Detect which cell encompasses the target text, then output its [X, Y] center coordinate. 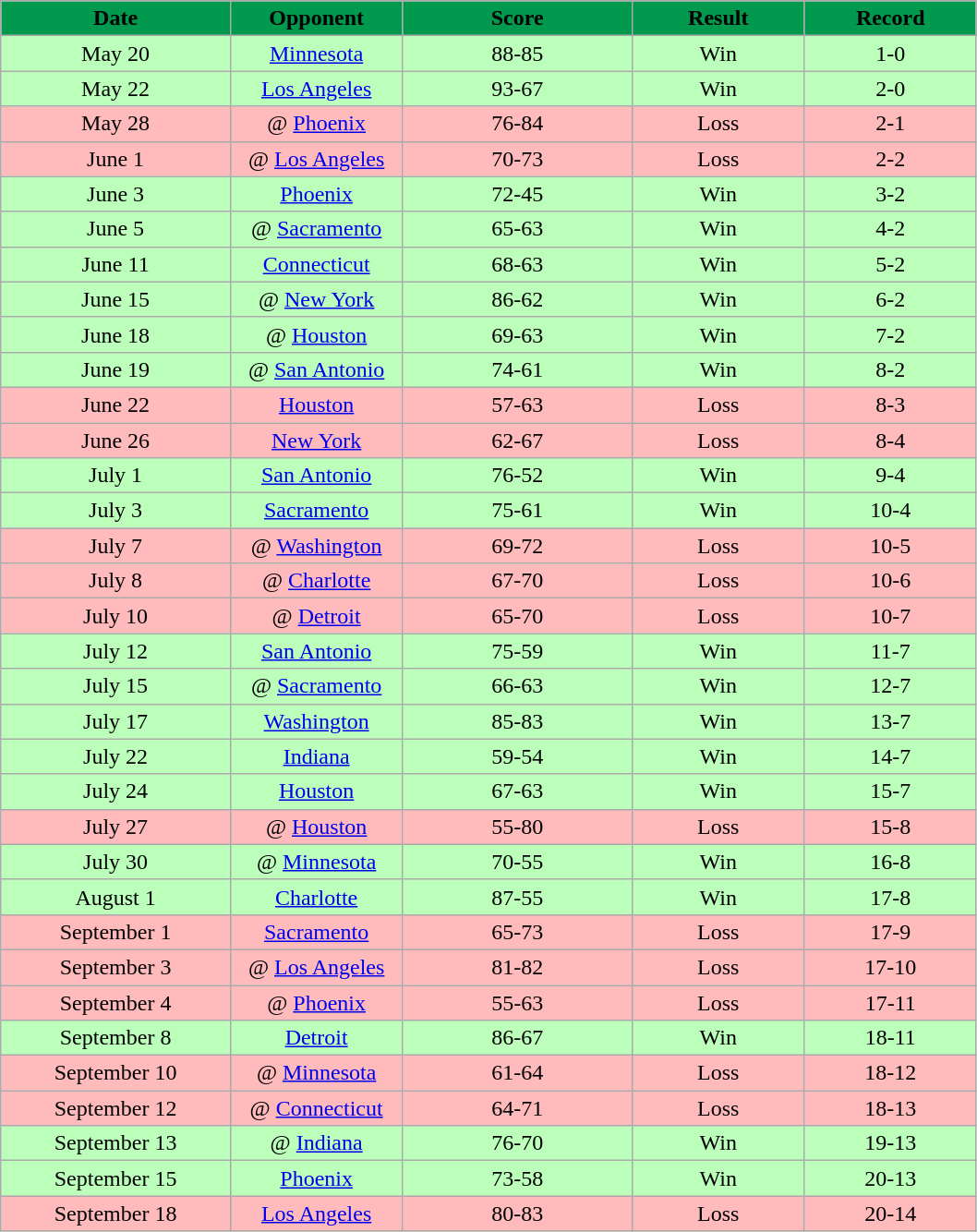
July 12 [116, 651]
65-73 [517, 932]
May 20 [116, 54]
85-83 [517, 721]
64-71 [517, 1108]
July 22 [116, 756]
September 15 [116, 1178]
@ Charlotte [316, 581]
June 5 [116, 229]
76-70 [517, 1143]
75-59 [517, 651]
18-13 [890, 1108]
New York [316, 441]
Minnesota [316, 54]
Indiana [316, 756]
15-8 [890, 827]
July 30 [116, 862]
2-2 [890, 159]
10-7 [890, 616]
65-70 [517, 616]
67-70 [517, 581]
July 8 [116, 581]
July 24 [116, 791]
1-0 [890, 54]
Connecticut [316, 264]
61-64 [517, 1073]
73-58 [517, 1178]
Charlotte [316, 897]
7-2 [890, 334]
17-10 [890, 967]
Record [890, 18]
June 26 [116, 441]
88-85 [517, 54]
Score [517, 18]
74-61 [517, 369]
10-6 [890, 581]
86-62 [517, 299]
19-13 [890, 1143]
July 17 [116, 721]
76-84 [517, 124]
81-82 [517, 967]
@ New York [316, 299]
3-2 [890, 194]
@ San Antonio [316, 369]
5-2 [890, 264]
September 18 [116, 1214]
September 10 [116, 1073]
@ Indiana [316, 1143]
72-45 [517, 194]
16-8 [890, 862]
8-3 [890, 405]
June 3 [116, 194]
87-55 [517, 897]
September 4 [116, 1002]
6-2 [890, 299]
20-13 [890, 1178]
55-63 [517, 1002]
70-55 [517, 862]
September 3 [116, 967]
13-7 [890, 721]
67-63 [517, 791]
May 22 [116, 89]
Opponent [316, 18]
59-54 [517, 756]
12-7 [890, 686]
18-11 [890, 1038]
September 1 [116, 932]
June 18 [116, 334]
69-63 [517, 334]
15-7 [890, 791]
65-63 [517, 229]
68-63 [517, 264]
July 1 [116, 476]
@ Washington [316, 546]
80-83 [517, 1214]
9-4 [890, 476]
Result [718, 18]
66-63 [517, 686]
July 15 [116, 686]
Date [116, 18]
June 11 [116, 264]
September 8 [116, 1038]
55-80 [517, 827]
2-0 [890, 89]
4-2 [890, 229]
70-73 [517, 159]
10-5 [890, 546]
8-4 [890, 441]
20-14 [890, 1214]
17-11 [890, 1002]
10-4 [890, 511]
93-67 [517, 89]
8-2 [890, 369]
@ Connecticut [316, 1108]
69-72 [517, 546]
Detroit [316, 1038]
86-67 [517, 1038]
Washington [316, 721]
June 19 [116, 369]
September 13 [116, 1143]
76-52 [517, 476]
17-8 [890, 897]
June 1 [116, 159]
May 28 [116, 124]
June 22 [116, 405]
11-7 [890, 651]
57-63 [517, 405]
June 15 [116, 299]
@ Detroit [316, 616]
September 12 [116, 1108]
July 27 [116, 827]
75-61 [517, 511]
62-67 [517, 441]
17-9 [890, 932]
July 3 [116, 511]
14-7 [890, 756]
July 7 [116, 546]
August 1 [116, 897]
July 10 [116, 616]
2-1 [890, 124]
18-12 [890, 1073]
